Output the [x, y] coordinate of the center of the cell containing the given text.  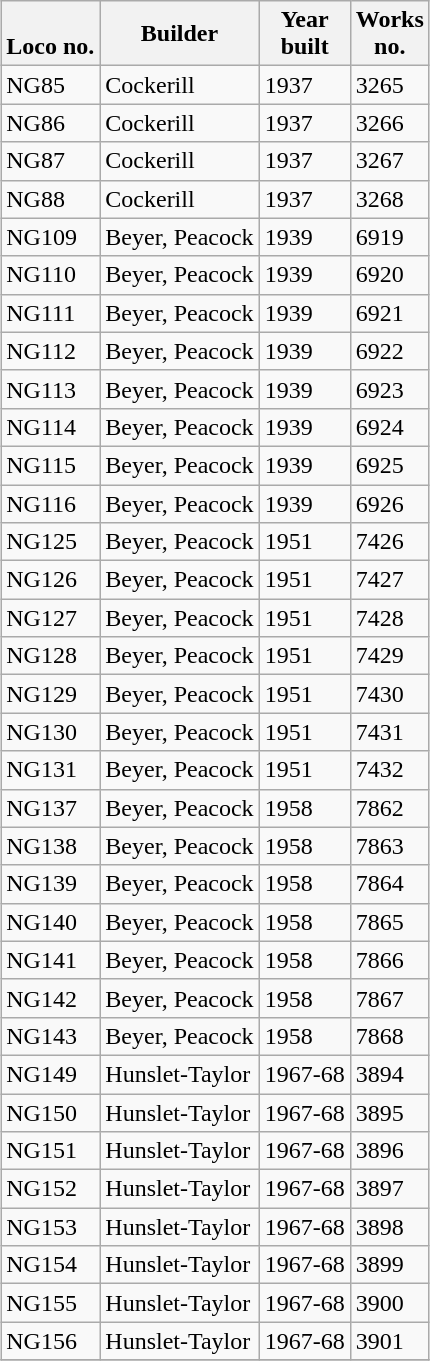
NG131 [50, 770]
3267 [390, 161]
7430 [390, 694]
Yearbuilt [304, 34]
NG129 [50, 694]
7863 [390, 846]
7427 [390, 580]
NG140 [50, 922]
7432 [390, 770]
NG111 [50, 313]
Loco no. [50, 34]
Builder [180, 34]
NG116 [50, 503]
NG138 [50, 846]
7431 [390, 732]
NG128 [50, 656]
NG127 [50, 618]
3265 [390, 85]
3897 [390, 1189]
NG142 [50, 998]
NG112 [50, 351]
3894 [390, 1074]
NG154 [50, 1265]
3266 [390, 123]
NG150 [50, 1113]
6923 [390, 389]
NG114 [50, 427]
3896 [390, 1151]
6922 [390, 351]
7868 [390, 1036]
NG152 [50, 1189]
7864 [390, 884]
NG130 [50, 732]
NG113 [50, 389]
6920 [390, 275]
6925 [390, 465]
7862 [390, 808]
3900 [390, 1303]
NG156 [50, 1341]
7429 [390, 656]
3899 [390, 1265]
NG151 [50, 1151]
6919 [390, 237]
7865 [390, 922]
Worksno. [390, 34]
NG153 [50, 1227]
3901 [390, 1341]
NG137 [50, 808]
7428 [390, 618]
NG115 [50, 465]
7426 [390, 542]
NG109 [50, 237]
3895 [390, 1113]
6921 [390, 313]
NG149 [50, 1074]
NG126 [50, 580]
NG110 [50, 275]
NG85 [50, 85]
NG155 [50, 1303]
NG139 [50, 884]
6926 [390, 503]
NG86 [50, 123]
3268 [390, 199]
NG125 [50, 542]
NG141 [50, 960]
NG88 [50, 199]
7867 [390, 998]
NG87 [50, 161]
3898 [390, 1227]
NG143 [50, 1036]
6924 [390, 427]
7866 [390, 960]
